Provide the (x, y) coordinate of the cell's center where the given text is located.  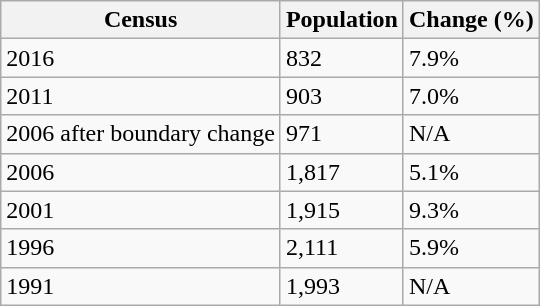
7.9% (471, 58)
971 (342, 134)
Census (141, 20)
5.1% (471, 172)
1996 (141, 248)
Population (342, 20)
903 (342, 96)
Change (%) (471, 20)
1,915 (342, 210)
2,111 (342, 248)
1,817 (342, 172)
2006 after boundary change (141, 134)
1,993 (342, 286)
832 (342, 58)
7.0% (471, 96)
9.3% (471, 210)
5.9% (471, 248)
2001 (141, 210)
2011 (141, 96)
2006 (141, 172)
2016 (141, 58)
1991 (141, 286)
